Find where the given text appears and provide that cell's center as (x, y) coordinate. 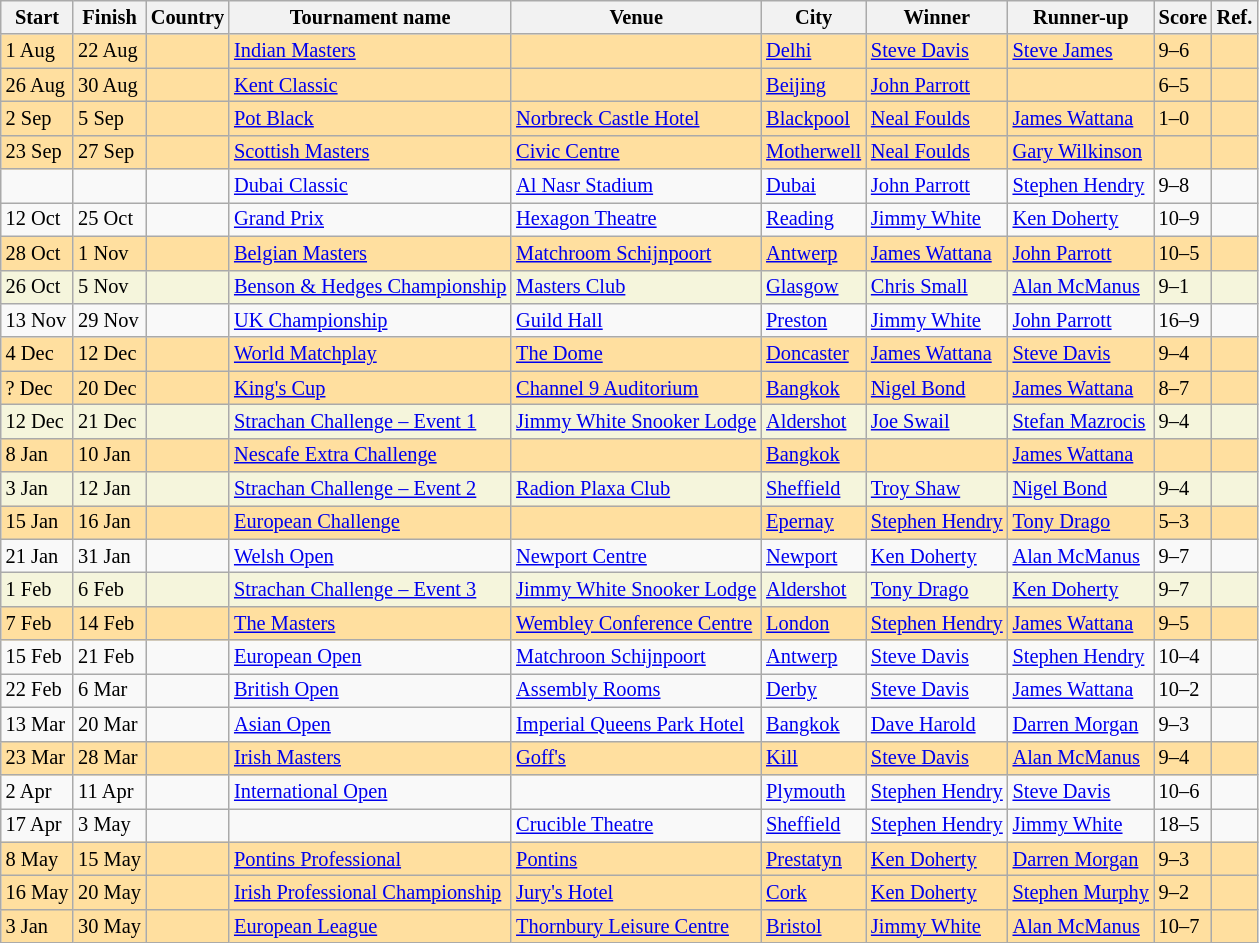
Kent Classic (370, 85)
Hexagon Theatre (636, 219)
18–5 (1183, 825)
10–7 (1183, 926)
Goff's (636, 758)
Matchroon Schijnpoort (636, 657)
16–9 (1183, 320)
5–3 (1183, 522)
9–8 (1183, 186)
20 Dec (110, 388)
15 Jan (38, 522)
International Open (370, 791)
Masters Club (636, 287)
Dubai (814, 186)
Prestatyn (814, 859)
10–6 (1183, 791)
7 Feb (38, 623)
Nescafe Extra Challenge (370, 455)
European Challenge (370, 522)
Al Nasr Stadium (636, 186)
29 Nov (110, 320)
Delhi (814, 51)
Newport (814, 556)
10 Jan (110, 455)
12 Oct (38, 219)
10–2 (1183, 690)
Reading (814, 219)
Beijing (814, 85)
The Masters (370, 623)
Blackpool (814, 118)
15 Feb (38, 657)
Gary Wilkinson (1081, 152)
Plymouth (814, 791)
Stephen Murphy (1081, 892)
28 Oct (38, 253)
European Open (370, 657)
UK Championship (370, 320)
Kill (814, 758)
Motherwell (814, 152)
Benson & Hedges Championship (370, 287)
Ref. (1234, 17)
Newport Centre (636, 556)
15 May (110, 859)
Glasgow (814, 287)
13 Mar (38, 724)
14 Feb (110, 623)
World Matchplay (370, 354)
9–1 (1183, 287)
Irish Professional Championship (370, 892)
Belgian Masters (370, 253)
Joe Swail (937, 421)
Tournament name (370, 17)
21 Feb (110, 657)
Chris Small (937, 287)
Venue (636, 17)
Wembley Conference Centre (636, 623)
20 Mar (110, 724)
2 Apr (38, 791)
Doncaster (814, 354)
1 Feb (38, 589)
Strachan Challenge – Event 1 (370, 421)
30 May (110, 926)
Channel 9 Auditorium (636, 388)
5 Nov (110, 287)
Welsh Open (370, 556)
23 Sep (38, 152)
Scottish Masters (370, 152)
6 Feb (110, 589)
9–2 (1183, 892)
2 Sep (38, 118)
27 Sep (110, 152)
Imperial Queens Park Hotel (636, 724)
Strachan Challenge – Event 2 (370, 489)
King's Cup (370, 388)
The Dome (636, 354)
10–4 (1183, 657)
9–6 (1183, 51)
1 Nov (110, 253)
13 Nov (38, 320)
Indian Masters (370, 51)
Start (38, 17)
8 May (38, 859)
3 May (110, 825)
Cork (814, 892)
Runner-up (1081, 17)
12 Jan (110, 489)
9–5 (1183, 623)
25 Oct (110, 219)
Country (188, 17)
22 Aug (110, 51)
Asian Open (370, 724)
Grand Prix (370, 219)
30 Aug (110, 85)
21 Dec (110, 421)
1 Aug (38, 51)
31 Jan (110, 556)
Guild Hall (636, 320)
Finish (110, 17)
28 Mar (110, 758)
European League (370, 926)
6 Mar (110, 690)
20 May (110, 892)
Norbreck Castle Hotel (636, 118)
London (814, 623)
Civic Centre (636, 152)
Derby (814, 690)
Epernay (814, 522)
Steve James (1081, 51)
Pontins Professional (370, 859)
Winner (937, 17)
22 Feb (38, 690)
Thornbury Leisure Centre (636, 926)
8–7 (1183, 388)
Crucible Theatre (636, 825)
4 Dec (38, 354)
Dubai Classic (370, 186)
Preston (814, 320)
Radion Plaxa Club (636, 489)
16 May (38, 892)
16 Jan (110, 522)
Matchroom Schijnpoort (636, 253)
26 Oct (38, 287)
Stefan Mazrocis (1081, 421)
1–0 (1183, 118)
5 Sep (110, 118)
10–5 (1183, 253)
23 Mar (38, 758)
Irish Masters (370, 758)
11 Apr (110, 791)
17 Apr (38, 825)
Dave Harold (937, 724)
Bristol (814, 926)
British Open (370, 690)
Assembly Rooms (636, 690)
10–9 (1183, 219)
City (814, 17)
Jury's Hotel (636, 892)
Pot Black (370, 118)
21 Jan (38, 556)
6–5 (1183, 85)
Strachan Challenge – Event 3 (370, 589)
Troy Shaw (937, 489)
Score (1183, 17)
? Dec (38, 388)
8 Jan (38, 455)
26 Aug (38, 85)
Pontins (636, 859)
